Extract the [X, Y] coordinate from the center of the cell holding the provided text.  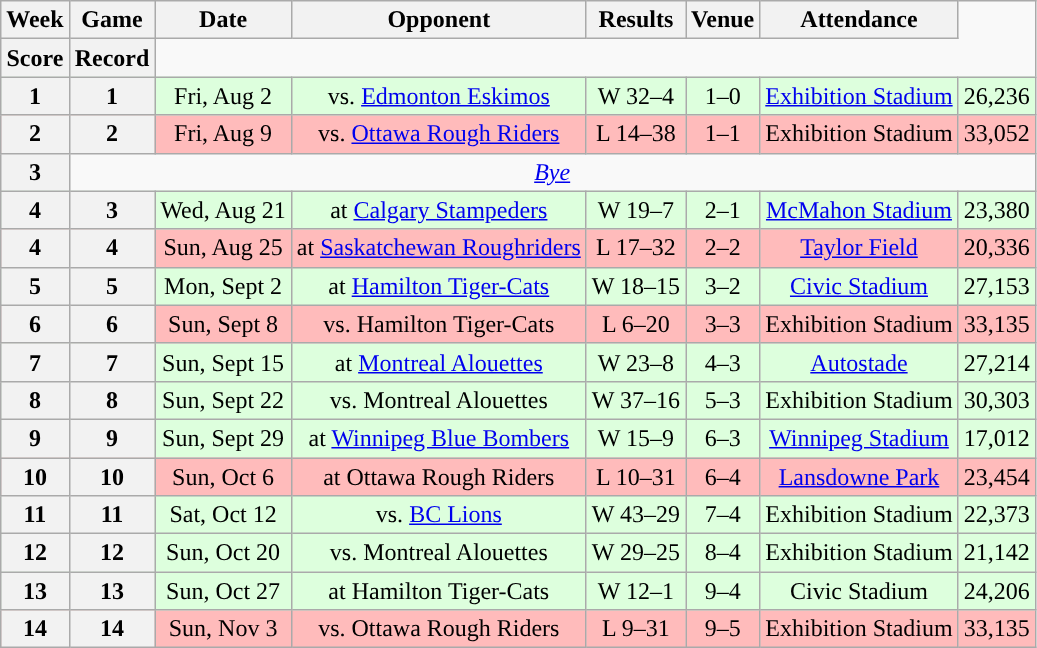
W 23–8 [636, 362]
at Ottawa Rough Riders [438, 477]
Sat, Oct 12 [223, 515]
Opponent [438, 20]
W 29–25 [636, 553]
27,153 [996, 286]
at Winnipeg Blue Bombers [438, 438]
9–4 [723, 591]
Sun, Sept 29 [223, 438]
Winnipeg Stadium [859, 438]
Score [35, 58]
33,052 [996, 134]
at Calgary Stampeders [438, 210]
Lansdowne Park [859, 477]
W 15–9 [636, 438]
Sun, Oct 6 [223, 477]
Sun, Aug 25 [223, 248]
17,012 [996, 438]
McMahon Stadium [859, 210]
3–2 [723, 286]
22,373 [996, 515]
26,236 [996, 96]
Game [112, 20]
W 32–4 [636, 96]
Fri, Aug 9 [223, 134]
20,336 [996, 248]
30,303 [996, 400]
6–4 [723, 477]
1–1 [723, 134]
5–3 [723, 400]
at Montreal Alouettes [438, 362]
W 37–16 [636, 400]
at Saskatchewan Roughriders [438, 248]
L 10–31 [636, 477]
Results [636, 20]
L 6–20 [636, 324]
Venue [723, 20]
W 12–1 [636, 591]
W 19–7 [636, 210]
Mon, Sept 2 [223, 286]
24,206 [996, 591]
Sun, Nov 3 [223, 629]
2–1 [723, 210]
Attendance [859, 20]
Wed, Aug 21 [223, 210]
27,214 [996, 362]
Record [112, 58]
L 17–32 [636, 248]
23,454 [996, 477]
W 18–15 [636, 286]
L 9–31 [636, 629]
6–3 [723, 438]
Fri, Aug 2 [223, 96]
Autostade [859, 362]
9–5 [723, 629]
Sun, Oct 20 [223, 553]
Sun, Sept 8 [223, 324]
Sun, Oct 27 [223, 591]
W 43–29 [636, 515]
L 14–38 [636, 134]
Week [35, 20]
3–3 [723, 324]
Sun, Sept 15 [223, 362]
7–4 [723, 515]
1–0 [723, 96]
Date [223, 20]
vs. Edmonton Eskimos [438, 96]
Sun, Sept 22 [223, 400]
8–4 [723, 553]
vs. Hamilton Tiger-Cats [438, 324]
2–2 [723, 248]
Bye [552, 172]
4–3 [723, 362]
23,380 [996, 210]
21,142 [996, 553]
Taylor Field [859, 248]
vs. BC Lions [438, 515]
